Return (X, Y) of the center of cell containing provided text 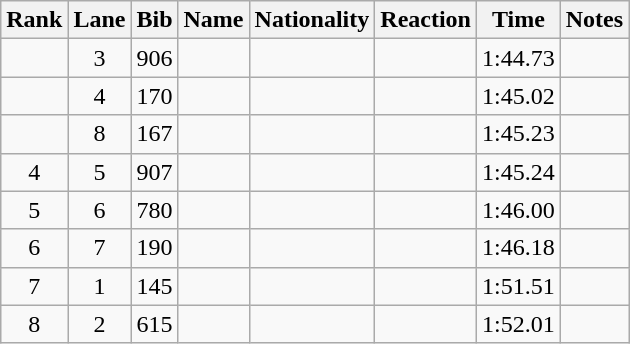
1:45.23 (519, 134)
907 (154, 172)
1:45.02 (519, 96)
Time (519, 20)
145 (154, 286)
615 (154, 324)
906 (154, 58)
Rank (34, 20)
Lane (100, 20)
1:52.01 (519, 324)
1:46.00 (519, 210)
Reaction (426, 20)
2 (100, 324)
Bib (154, 20)
170 (154, 96)
780 (154, 210)
3 (100, 58)
1:51.51 (519, 286)
Nationality (312, 20)
Notes (594, 20)
Name (214, 20)
1:45.24 (519, 172)
1:44.73 (519, 58)
1 (100, 286)
190 (154, 248)
1:46.18 (519, 248)
167 (154, 134)
